Locate the cell with the specified text and output its (x, y) center coordinate. 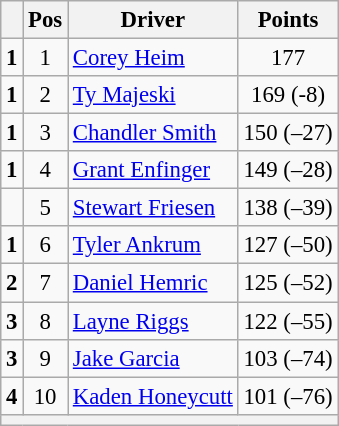
10 (46, 396)
7 (46, 283)
150 (–27) (288, 133)
Grant Enfinger (154, 170)
8 (46, 321)
Driver (154, 20)
Jake Garcia (154, 358)
177 (288, 58)
138 (–39) (288, 208)
122 (–55) (288, 321)
5 (46, 208)
Layne Riggs (154, 321)
Stewart Friesen (154, 208)
Chandler Smith (154, 133)
103 (–74) (288, 358)
Points (288, 20)
Ty Majeski (154, 95)
Tyler Ankrum (154, 245)
Kaden Honeycutt (154, 396)
101 (–76) (288, 396)
9 (46, 358)
6 (46, 245)
125 (–52) (288, 283)
Daniel Hemric (154, 283)
Pos (46, 20)
149 (–28) (288, 170)
127 (–50) (288, 245)
169 (-8) (288, 95)
Corey Heim (154, 58)
